Detect which cell encompasses the target text, then output its [X, Y] center coordinate. 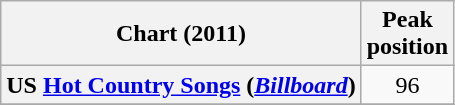
US Hot Country Songs (Billboard) [181, 85]
Chart (2011) [181, 34]
Peakposition [407, 34]
96 [407, 85]
